Return (X, Y) of the center of cell containing provided text 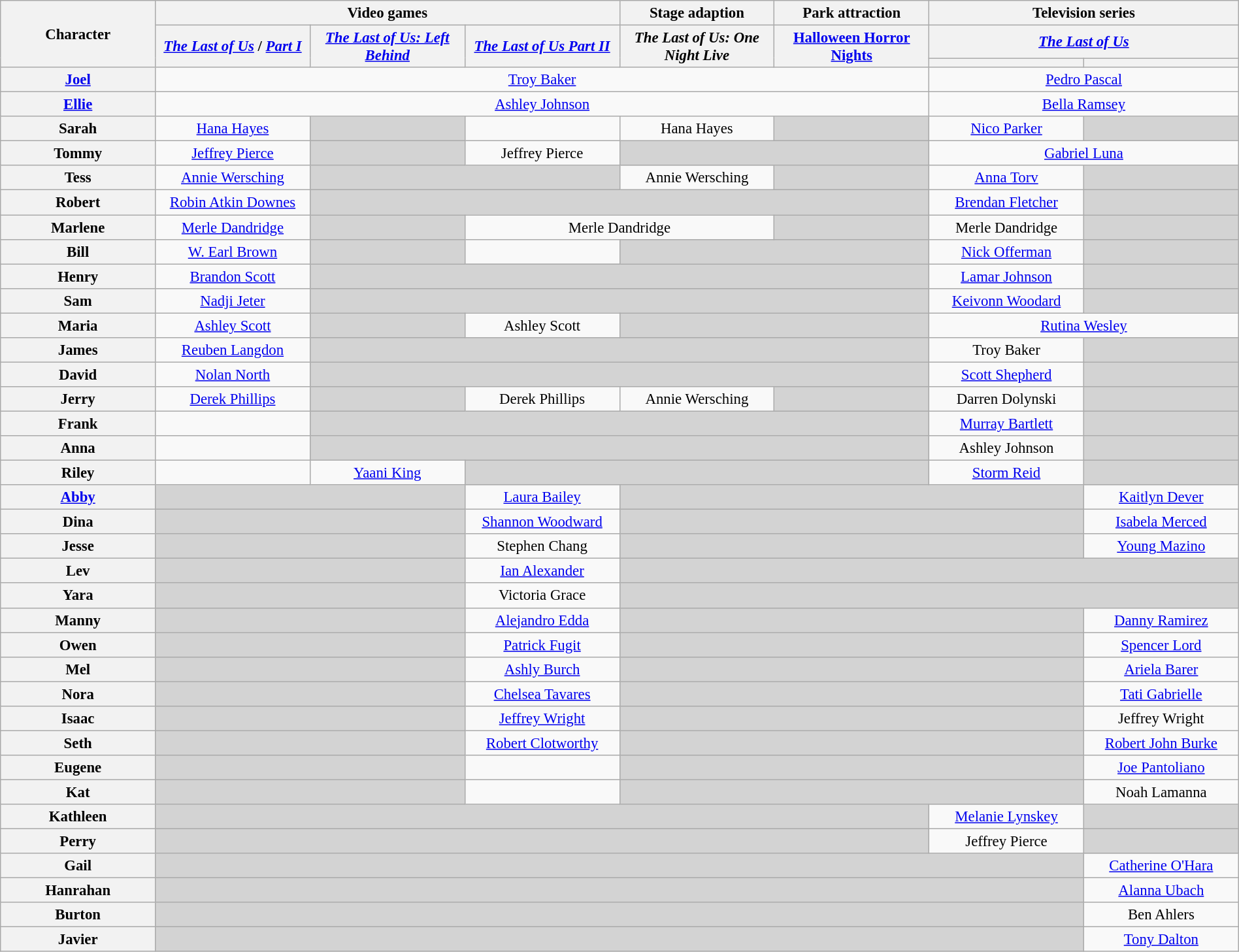
Seth (78, 743)
Young Mazino (1161, 546)
Kaitlyn Dever (1161, 497)
Chelsea Tavares (542, 694)
Nolan North (233, 374)
Video games (388, 13)
Ashly Burch (542, 669)
Bill (78, 252)
Melanie Lynskey (1006, 817)
Tati Gabrielle (1161, 694)
Yaani King (387, 473)
Robert (78, 203)
Scott Shepherd (1006, 374)
The Last of Us: One Night Live (697, 47)
Hanrahan (78, 891)
Television series (1084, 13)
Catherine O'Hara (1161, 866)
Manny (78, 620)
Tony Dalton (1161, 940)
Sam (78, 301)
Isabela Merced (1161, 522)
Spencer Lord (1161, 645)
W. Earl Brown (233, 252)
Anna (78, 448)
Jesse (78, 546)
Kathleen (78, 817)
Riley (78, 473)
The Last of Us / Part I (233, 47)
Gabriel Luna (1084, 154)
Character (78, 34)
Pedro Pascal (1084, 80)
Burton (78, 915)
Joel (78, 80)
Storm Reid (1006, 473)
Brandon Scott (233, 276)
Dina (78, 522)
Robin Atkin Downes (233, 203)
Stephen Chang (542, 546)
Abby (78, 497)
Nadji Jeter (233, 301)
Tess (78, 178)
Lev (78, 571)
Ellie (78, 105)
Robert John Burke (1161, 743)
Marlene (78, 227)
Javier (78, 940)
Patrick Fugit (542, 645)
Shannon Woodward (542, 522)
Maria (78, 325)
Nico Parker (1006, 129)
Nick Offerman (1006, 252)
Kat (78, 792)
Yara (78, 596)
Robert Clotworthy (542, 743)
Halloween Horror Nights (852, 47)
Mel (78, 669)
Brendan Fletcher (1006, 203)
Danny Ramirez (1161, 620)
The Last of Us: Left Behind (387, 47)
Ariela Barer (1161, 669)
Gail (78, 866)
Rutina Wesley (1084, 325)
Joe Pantoliano (1161, 768)
Darren Dolynski (1006, 399)
Stage adaption (697, 13)
Sarah (78, 129)
James (78, 350)
Laura Bailey (542, 497)
Alanna Ubach (1161, 891)
The Last of Us (1084, 42)
Perry (78, 842)
Park attraction (852, 13)
Reuben Langdon (233, 350)
Tommy (78, 154)
Jerry (78, 399)
Victoria Grace (542, 596)
Alejandro Edda (542, 620)
Isaac (78, 719)
The Last of Us Part II (542, 47)
Ian Alexander (542, 571)
Owen (78, 645)
Nora (78, 694)
Bella Ramsey (1084, 105)
Ben Ahlers (1161, 915)
Anna Torv (1006, 178)
Murray Bartlett (1006, 423)
Eugene (78, 768)
Frank (78, 423)
Keivonn Woodard (1006, 301)
Noah Lamanna (1161, 792)
Lamar Johnson (1006, 276)
David (78, 374)
Henry (78, 276)
